Scan for the cell matching the given text and deliver its (x, y) coordinate at center. 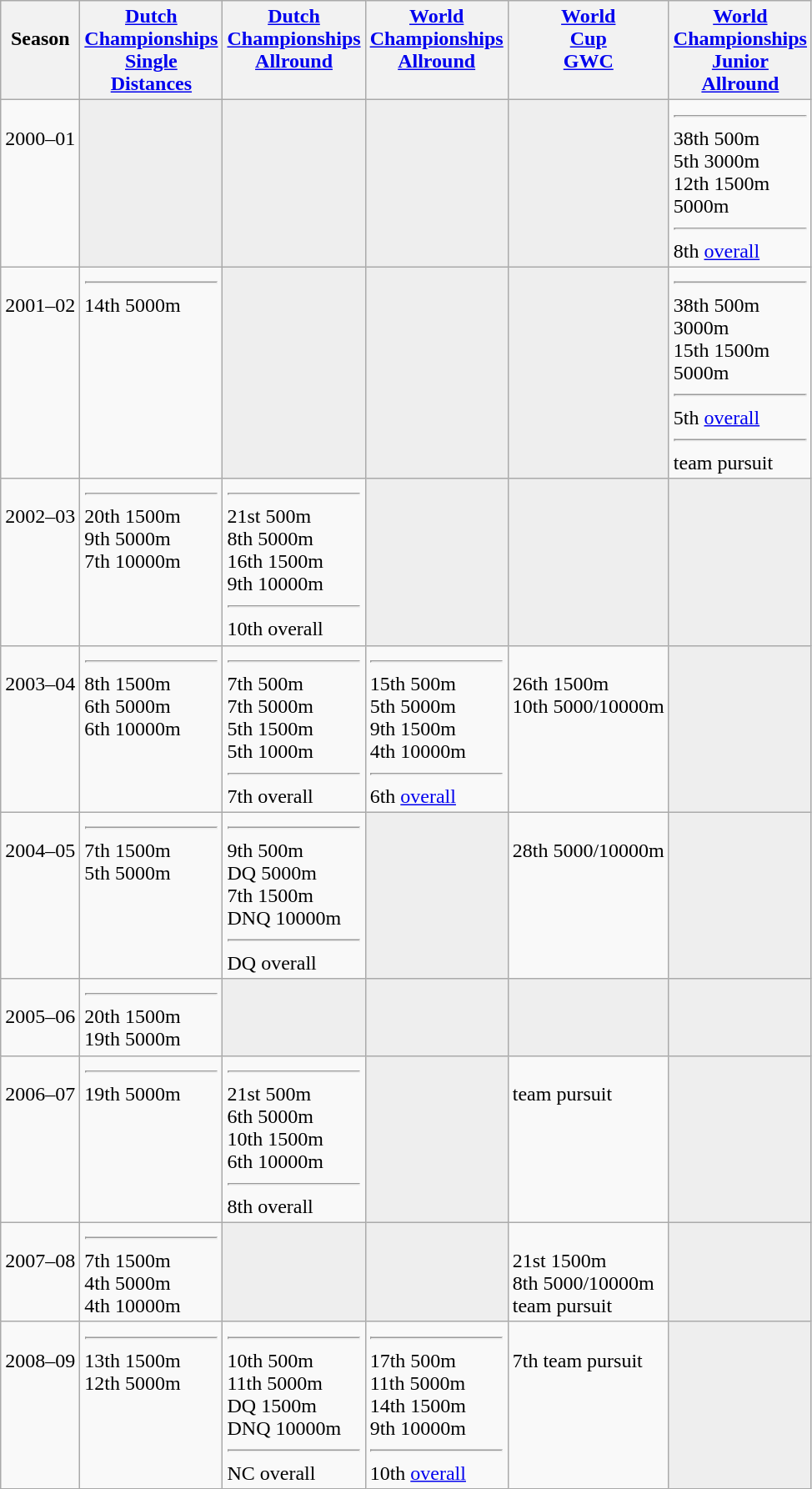
2005–06 (40, 1017)
28th 5000/10000m (589, 895)
17th 500m 11th 5000m 14th 1500m 9th 10000m 10th overall (437, 1405)
2006–07 (40, 1139)
38th 500m 3000m 15th 1500m 5000m 5th overall team pursuit (740, 373)
World Championships Junior Allround (740, 50)
World Championships Allround (437, 50)
2007–08 (40, 1272)
team pursuit (589, 1139)
Season (40, 50)
2004–05 (40, 895)
26th 1500m 10th 5000/10000m (589, 729)
2000–01 (40, 183)
World Cup GWC (589, 50)
2001–02 (40, 373)
Dutch Championships Single Distances (152, 50)
2008–09 (40, 1405)
Dutch Championships Allround (293, 50)
14th 5000m (152, 373)
38th 500m 5th 3000m 12th 1500m 5000m 8th overall (740, 183)
13th 1500m 12th 5000m (152, 1405)
21st 500m 8th 5000m 16th 1500m 9th 10000m 10th overall (293, 562)
20th 1500m 19th 5000m (152, 1017)
7th 1500m 4th 5000m 4th 10000m (152, 1272)
20th 1500m 9th 5000m 7th 10000m (152, 562)
2003–04 (40, 729)
15th 500m 5th 5000m 9th 1500m 4th 10000m 6th overall (437, 729)
7th 1500m 5th 5000m (152, 895)
9th 500m DQ 5000m 7th 1500m DNQ 10000m DQ overall (293, 895)
7th 500m 7th 5000m 5th 1500m 5th 1000m 7th overall (293, 729)
7th team pursuit (589, 1405)
21st 1500m 8th 5000/10000m team pursuit (589, 1272)
2002–03 (40, 562)
19th 5000m (152, 1139)
8th 1500m 6th 5000m 6th 10000m (152, 729)
21st 500m 6th 5000m 10th 1500m 6th 10000m 8th overall (293, 1139)
10th 500m 11th 5000m DQ 1500m DNQ 10000m NC overall (293, 1405)
